Locate the cell with the specified text and output its (X, Y) center coordinate. 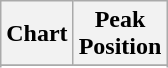
Chart (37, 34)
PeakPosition (120, 34)
